Identify which cell holds the provided text, then report its (x, y) central coordinate. 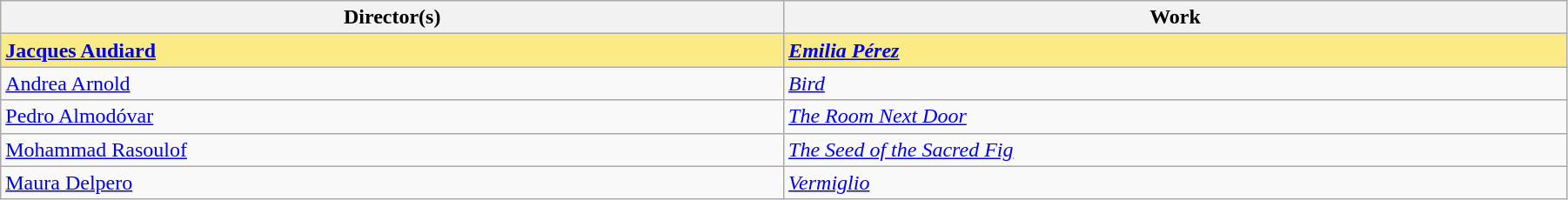
Emilia Pérez (1176, 50)
Mohammad Rasoulof (392, 150)
Work (1176, 17)
Jacques Audiard (392, 50)
Bird (1176, 83)
Vermiglio (1176, 183)
Pedro Almodóvar (392, 117)
Maura Delpero (392, 183)
The Seed of the Sacred Fig (1176, 150)
Director(s) (392, 17)
The Room Next Door (1176, 117)
Andrea Arnold (392, 83)
